Extract the (X, Y) coordinate from the center of the cell holding the provided text.  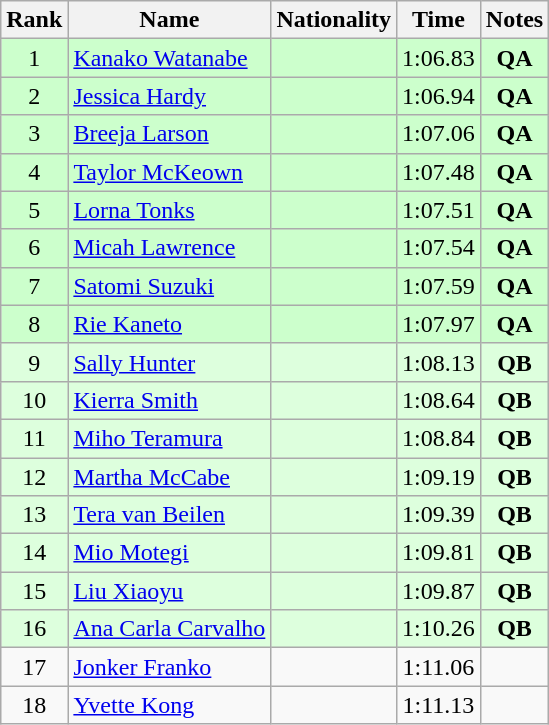
3 (34, 134)
Miho Teramura (170, 438)
Time (439, 20)
Yvette Kong (170, 705)
13 (34, 515)
1:09.39 (439, 515)
Rank (34, 20)
1:08.64 (439, 400)
Lorna Tonks (170, 210)
1:06.94 (439, 96)
Taylor McKeown (170, 172)
Micah Lawrence (170, 248)
Sally Hunter (170, 362)
11 (34, 438)
1:08.13 (439, 362)
Martha McCabe (170, 477)
12 (34, 477)
1:07.54 (439, 248)
1 (34, 58)
Breeja Larson (170, 134)
1:10.26 (439, 629)
1:07.48 (439, 172)
7 (34, 286)
1:07.59 (439, 286)
1:09.81 (439, 553)
14 (34, 553)
1:11.06 (439, 667)
4 (34, 172)
Liu Xiaoyu (170, 591)
15 (34, 591)
Ana Carla Carvalho (170, 629)
Rie Kaneto (170, 324)
18 (34, 705)
16 (34, 629)
1:11.13 (439, 705)
1:08.84 (439, 438)
17 (34, 667)
Kierra Smith (170, 400)
Name (170, 20)
8 (34, 324)
1:07.51 (439, 210)
1:09.87 (439, 591)
Jonker Franko (170, 667)
Kanako Watanabe (170, 58)
9 (34, 362)
Notes (514, 20)
1:09.19 (439, 477)
Nationality (334, 20)
2 (34, 96)
1:07.97 (439, 324)
6 (34, 248)
Jessica Hardy (170, 96)
1:06.83 (439, 58)
Satomi Suzuki (170, 286)
Tera van Beilen (170, 515)
1:07.06 (439, 134)
Mio Motegi (170, 553)
10 (34, 400)
5 (34, 210)
